From the cell containing the given text, extract its center point as [X, Y] coordinate. 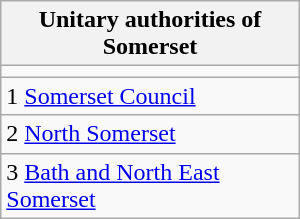
Unitary authorities of Somerset [150, 34]
2 North Somerset [150, 134]
3 Bath and North East Somerset [150, 186]
1 Somerset Council [150, 96]
